Return the [x, y] coordinate for the center point of the cell that contains the specified text.  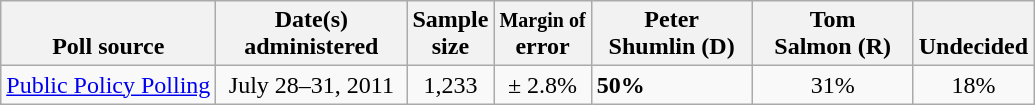
Date(s)administered [312, 34]
Poll source [108, 34]
50% [672, 85]
Undecided [973, 34]
18% [973, 85]
1,233 [450, 85]
Margin oferror [542, 34]
PeterShumlin (D) [672, 34]
± 2.8% [542, 85]
TomSalmon (R) [832, 34]
July 28–31, 2011 [312, 85]
Public Policy Polling [108, 85]
Samplesize [450, 34]
31% [832, 85]
